Detect which cell encompasses the target text, then output its [X, Y] center coordinate. 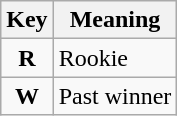
Meaning [115, 20]
Rookie [115, 58]
Past winner [115, 96]
W [27, 96]
Key [27, 20]
R [27, 58]
